Identify which cell holds the provided text, then report its [X, Y] central coordinate. 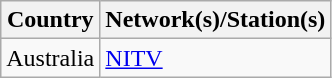
NITV [216, 58]
Australia [50, 58]
Network(s)/Station(s) [216, 20]
Country [50, 20]
